Provide the (x, y) coordinate of the cell's center where the given text is located.  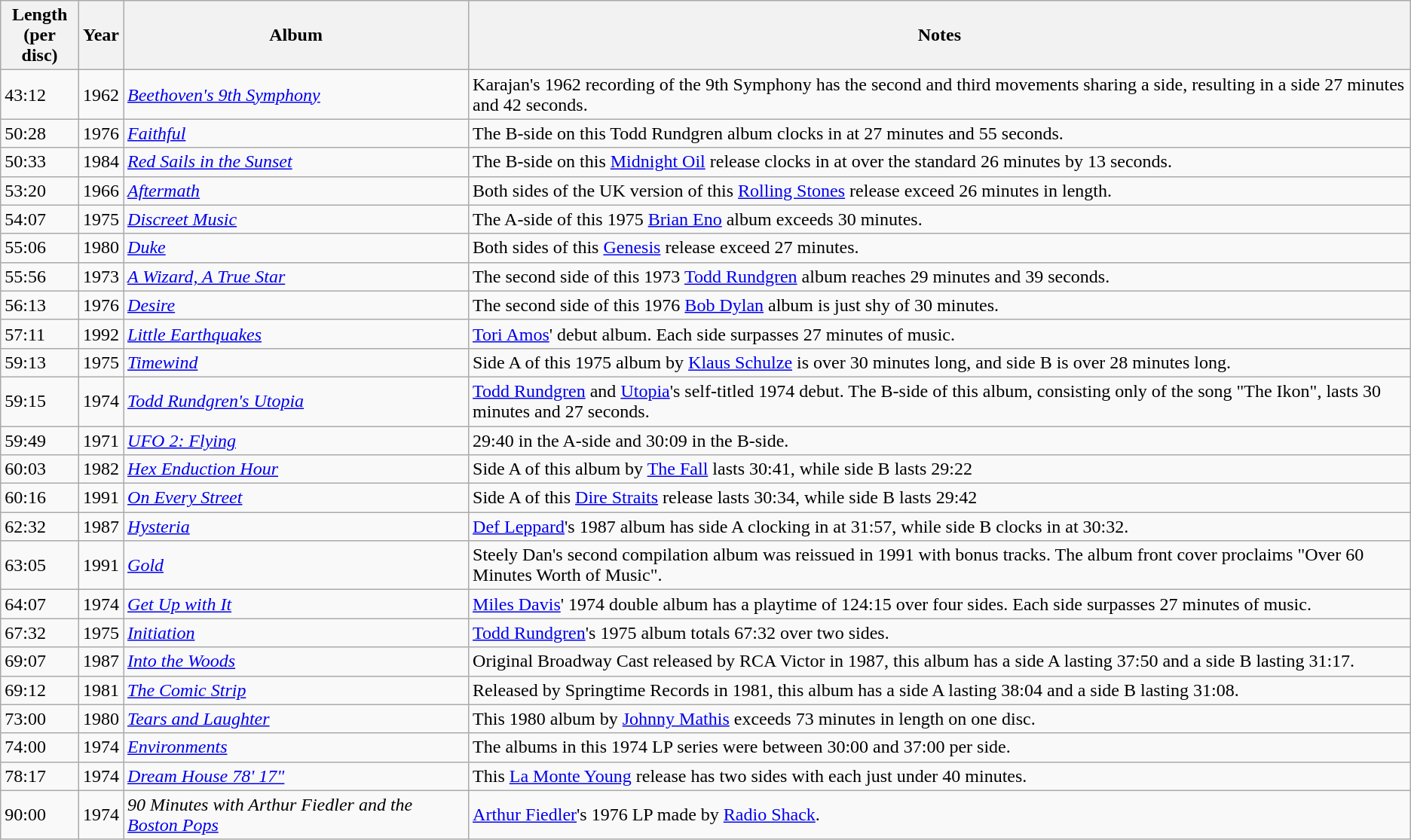
The A-side of this 1975 Brian Eno album exceeds 30 minutes. (940, 219)
This La Monte Young release has two sides with each just under 40 minutes. (940, 776)
Todd Rundgren and Utopia's self-titled 1974 debut. The B-side of this album, consisting only of the song "The Ikon", lasts 30 minutes and 27 seconds. (940, 401)
73:00 (40, 719)
1984 (101, 162)
Length(per disc) (40, 35)
Miles Davis' 1974 double album has a playtime of 124:15 over four sides. Each side surpasses 27 minutes of music. (940, 604)
Get Up with It (296, 604)
78:17 (40, 776)
Hex Enduction Hour (296, 469)
Arthur Fiedler's 1976 LP made by Radio Shack. (940, 815)
The B-side on this Midnight Oil release clocks in at over the standard 26 minutes by 13 seconds. (940, 162)
Side A of this album by The Fall lasts 30:41, while side B lasts 29:22 (940, 469)
50:33 (40, 162)
The Comic Strip (296, 690)
59:15 (40, 401)
Timewind (296, 362)
Notes (940, 35)
Beethoven's 9th Symphony (296, 95)
Into the Woods (296, 661)
69:12 (40, 690)
1971 (101, 441)
Both sides of this Genesis release exceed 27 minutes. (940, 248)
UFO 2: Flying (296, 441)
1962 (101, 95)
55:06 (40, 248)
Aftermath (296, 191)
53:20 (40, 191)
Red Sails in the Sunset (296, 162)
Karajan's 1962 recording of the 9th Symphony has the second and third movements sharing a side, resulting in a side 27 minutes and 42 seconds. (940, 95)
Dream House 78' 17" (296, 776)
63:05 (40, 565)
Released by Springtime Records in 1981, this album has a side A lasting 38:04 and a side B lasting 31:08. (940, 690)
55:56 (40, 276)
1981 (101, 690)
Tori Amos' debut album. Each side surpasses 27 minutes of music. (940, 334)
Tears and Laughter (296, 719)
60:03 (40, 469)
64:07 (40, 604)
This 1980 album by Johnny Mathis exceeds 73 minutes in length on one disc. (940, 719)
59:13 (40, 362)
Duke (296, 248)
90:00 (40, 815)
29:40 in the A-side and 30:09 in the B-side. (940, 441)
Todd Rundgren's Utopia (296, 401)
Def Leppard's 1987 album has side A clocking in at 31:57, while side B clocks in at 30:32. (940, 527)
Side A of this 1975 album by Klaus Schulze is over 30 minutes long, and side B is over 28 minutes long. (940, 362)
1992 (101, 334)
A Wizard, A True Star (296, 276)
67:32 (40, 633)
56:13 (40, 305)
43:12 (40, 95)
59:49 (40, 441)
The second side of this 1976 Bob Dylan album is just shy of 30 minutes. (940, 305)
1973 (101, 276)
Initiation (296, 633)
Steely Dan's second compilation album was reissued in 1991 with bonus tracks. The album front cover proclaims "Over 60 Minutes Worth of Music". (940, 565)
Both sides of the UK version of this Rolling Stones release exceed 26 minutes in length. (940, 191)
The second side of this 1973 Todd Rundgren album reaches 29 minutes and 39 seconds. (940, 276)
60:16 (40, 498)
1982 (101, 469)
Environments (296, 747)
The B-side on this Todd Rundgren album clocks in at 27 minutes and 55 seconds. (940, 133)
Year (101, 35)
54:07 (40, 219)
The albums in this 1974 LP series were between 30:00 and 37:00 per side. (940, 747)
57:11 (40, 334)
90 Minutes with Arthur Fiedler and the Boston Pops (296, 815)
On Every Street (296, 498)
Side A of this Dire Straits release lasts 30:34, while side B lasts 29:42 (940, 498)
Little Earthquakes (296, 334)
Gold (296, 565)
Album (296, 35)
74:00 (40, 747)
Desire (296, 305)
50:28 (40, 133)
Discreet Music (296, 219)
Faithful (296, 133)
62:32 (40, 527)
Original Broadway Cast released by RCA Victor in 1987, this album has a side A lasting 37:50 and a side B lasting 31:17. (940, 661)
69:07 (40, 661)
Todd Rundgren's 1975 album totals 67:32 over two sides. (940, 633)
Hysteria (296, 527)
1966 (101, 191)
